Identify which cell holds the provided text, then report its [x, y] central coordinate. 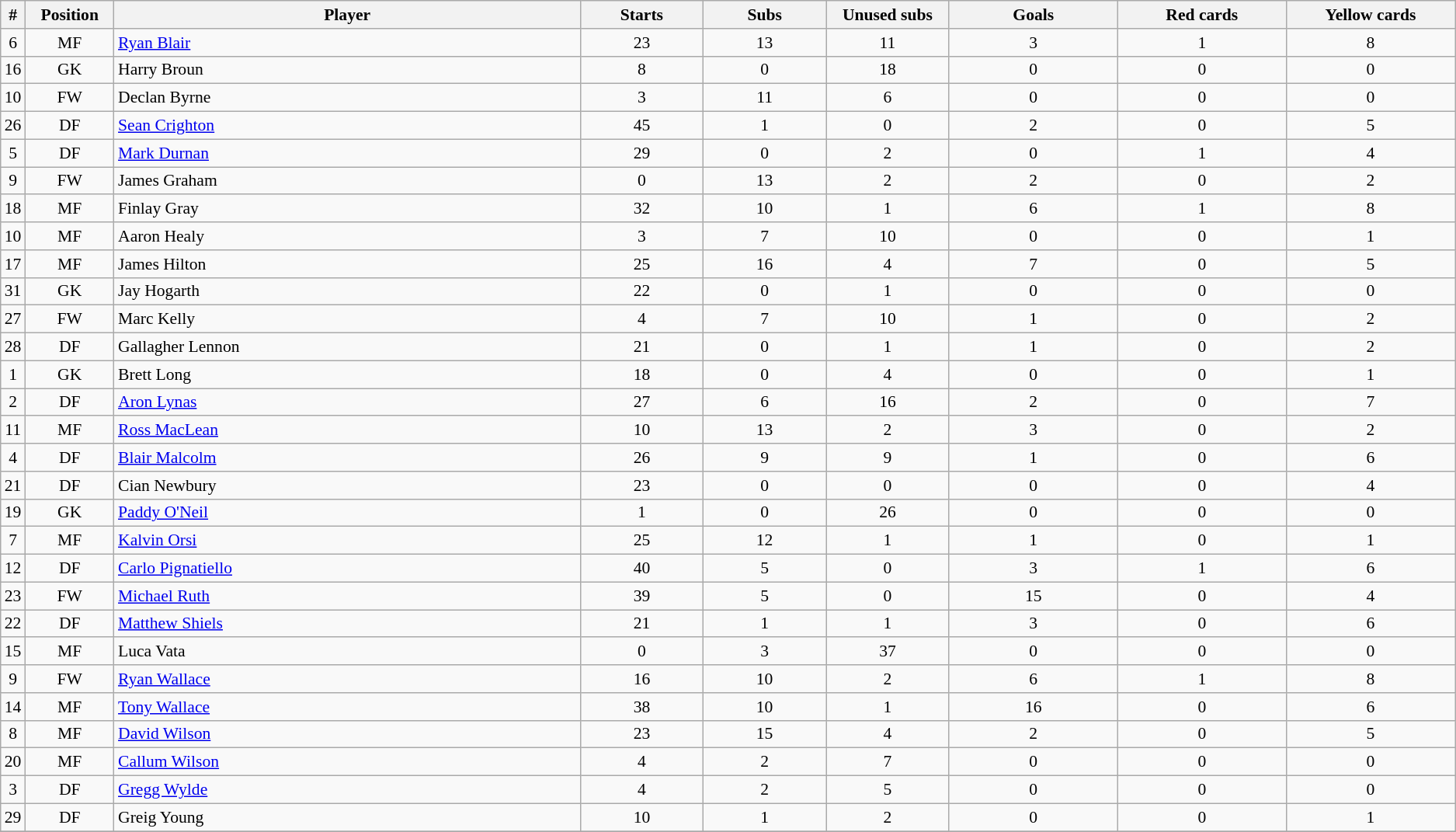
Cian Newbury [347, 486]
Blair Malcolm [347, 458]
40 [641, 569]
Marc Kelly [347, 319]
Finlay Gray [347, 209]
31 [13, 291]
James Hilton [347, 264]
Carlo Pignatiello [347, 569]
19 [13, 513]
Harry Broun [347, 70]
38 [641, 707]
# [13, 15]
Aaron Healy [347, 236]
20 [13, 762]
Declan Byrne [347, 98]
14 [13, 707]
37 [888, 652]
Luca Vata [347, 652]
Unused subs [888, 15]
Brett Long [347, 374]
Gregg Wylde [347, 790]
Aron Lynas [347, 402]
James Graham [347, 181]
28 [13, 347]
Matthew Shiels [347, 624]
Position [70, 15]
Michael Ruth [347, 596]
Kalvin Orsi [347, 541]
Greig Young [347, 817]
Tony Wallace [347, 707]
Ryan Wallace [347, 679]
Jay Hogarth [347, 291]
Yellow cards [1370, 15]
45 [641, 126]
David Wilson [347, 734]
39 [641, 596]
Gallagher Lennon [347, 347]
Subs [765, 15]
Red cards [1202, 15]
Starts [641, 15]
Paddy O'Neil [347, 513]
Sean Crighton [347, 126]
Ross MacLean [347, 430]
Player [347, 15]
32 [641, 209]
Callum Wilson [347, 762]
17 [13, 264]
Mark Durnan [347, 153]
Ryan Blair [347, 43]
Goals [1033, 15]
